Scan for the cell matching the given text and deliver its [X, Y] coordinate at center. 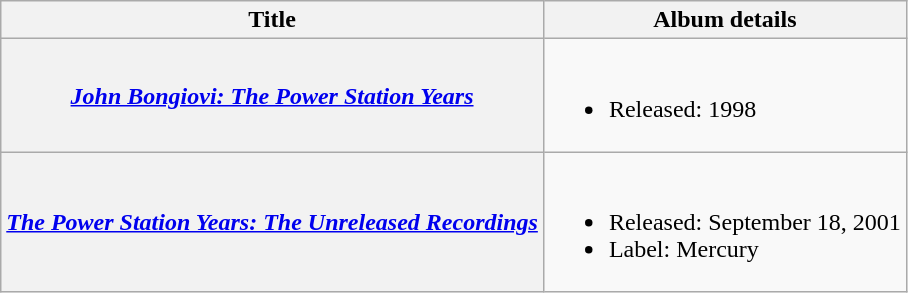
Released: 1998 [724, 96]
Album details [724, 20]
Released: September 18, 2001Label: Mercury [724, 222]
The Power Station Years: The Unreleased Recordings [272, 222]
Title [272, 20]
John Bongiovi: The Power Station Years [272, 96]
